Capture the cell that displays the provided text and extract its [X, Y] central coordinate. 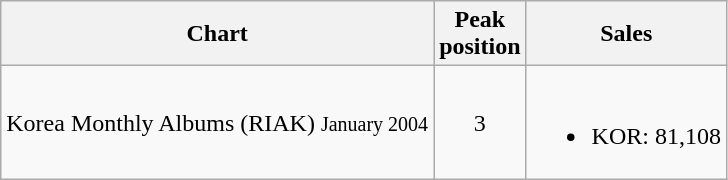
Peakposition [480, 34]
3 [480, 122]
Chart [218, 34]
Sales [626, 34]
KOR: 81,108 [626, 122]
Korea Monthly Albums (RIAK) January 2004 [218, 122]
